From the cell containing the given text, extract its center point as [x, y] coordinate. 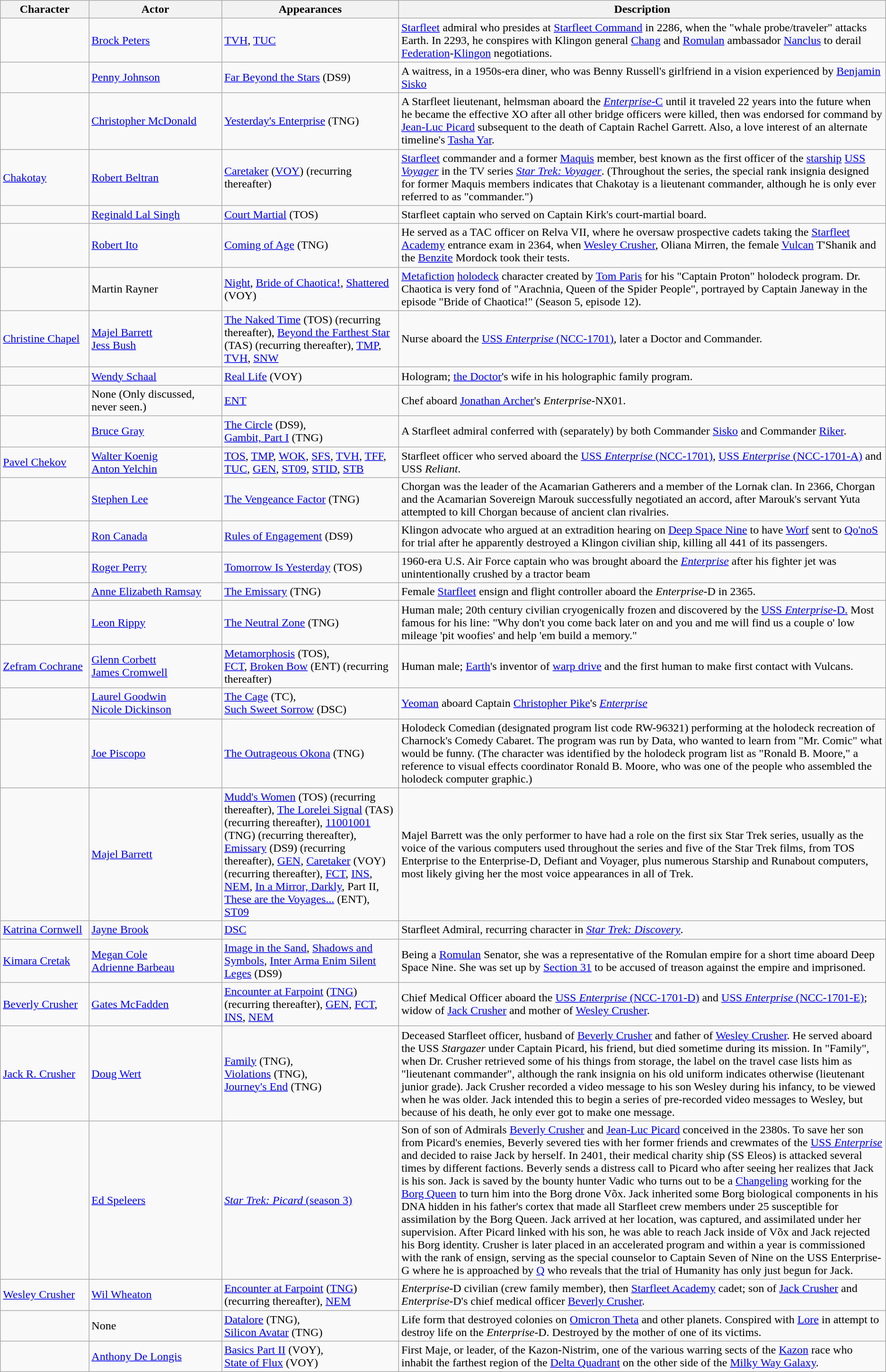
Reginald Lal Singh [155, 214]
Female Starfleet ensign and flight controller aboard the Enterprise-D in 2365. [642, 592]
Anne Elizabeth Ramsay [155, 592]
Hologram; the Doctor's wife in his holographic family program. [642, 376]
Gates McFadden [155, 1004]
Robert Beltran [155, 177]
Bruce Gray [155, 431]
Night, Bride of Chaotica!, Shattered (VOY) [310, 289]
Character [44, 9]
Glenn CorbettJames Cromwell [155, 666]
Rules of Engagement (DS9) [310, 537]
Actor [155, 9]
Wesley Crusher [44, 1294]
Kimara Cretak [44, 961]
The Emissary (TNG) [310, 592]
A waitress, in a 1950s-era diner, who was Benny Russell's girlfriend in a vision experienced by Benjamin Sisko [642, 78]
Penny Johnson [155, 78]
Katrina Cornwell [44, 930]
Yesterday's Enterprise (TNG) [310, 121]
Starfleet captain who served on Captain Kirk's court-martial board. [642, 214]
Laurel GoodwinNicole Dickinson [155, 704]
The Cage (TC), Such Sweet Sorrow (DSC) [310, 704]
Christine Chapel [44, 339]
Robert Ito [155, 245]
Roger Perry [155, 567]
TOS, TMP, WOK, SFS, TVH, TFF, TUC, GEN, ST09, STID, STB [310, 462]
A Starfleet admiral conferred with (separately) by both Commander Sisko and Commander Riker. [642, 431]
Tomorrow Is Yesterday (TOS) [310, 567]
Caretaker (VOY) (recurring thereafter) [310, 177]
The Vengeance Factor (TNG) [310, 499]
Basics Part II (VOY),State of Flux (VOY) [310, 1357]
Martin Rayner [155, 289]
Star Trek: Picard (season 3) [310, 1200]
Image in the Sand, Shadows and Symbols, Inter Arma Enim Silent Leges (DS9) [310, 961]
Brock Peters [155, 40]
Beverly Crusher [44, 1004]
Ron Canada [155, 537]
The Circle (DS9),Gambit, Part I (TNG) [310, 431]
Pavel Chekov [44, 462]
Christopher McDonald [155, 121]
The Neutral Zone (TNG) [310, 623]
1960-era U.S. Air Force captain who was brought aboard the Enterprise after his fighter jet was unintentionally crushed by a tractor beam [642, 567]
Court Martial (TOS) [310, 214]
Starfleet officer who served aboard the USS Enterprise (NCC-1701), USS Enterprise (NCC-1701-A) and USS Reliant. [642, 462]
Datalore (TNG),Silicon Avatar (TNG) [310, 1326]
Majel Barrett [155, 854]
Real Life (VOY) [310, 376]
DSC [310, 930]
Chakotay [44, 177]
Wil Wheaton [155, 1294]
Yeoman aboard Captain Christopher Pike's Enterprise [642, 704]
Ed Speleers [155, 1200]
Leon Rippy [155, 623]
Encounter at Farpoint (TNG) (recurring thereafter), GEN, FCT, INS, NEM [310, 1004]
Jack R. Crusher [44, 1073]
The Naked Time (TOS) (recurring thereafter), Beyond the Farthest Star (TAS) (recurring thereafter), TMP, TVH, SNW [310, 339]
Chef aboard Jonathan Archer's Enterprise-NX01. [642, 401]
Nurse aboard the USS Enterprise (NCC-1701), later a Doctor and Commander. [642, 339]
Chief Medical Officer aboard the USS Enterprise (NCC-1701-D) and USS Enterprise (NCC-1701-E); widow of Jack Crusher and mother of Wesley Crusher. [642, 1004]
Encounter at Farpoint (TNG) (recurring thereafter), NEM [310, 1294]
Description [642, 9]
None (Only discussed, never seen.) [155, 401]
The Outrageous Okona (TNG) [310, 753]
TVH, TUC [310, 40]
Far Beyond the Stars (DS9) [310, 78]
Stephen Lee [155, 499]
Doug Wert [155, 1073]
Metamorphosis (TOS),FCT, Broken Bow (ENT) (recurring thereafter) [310, 666]
Family (TNG), Violations (TNG),Journey's End (TNG) [310, 1073]
Anthony De Longis [155, 1357]
Starfleet Admiral, recurring character in Star Trek: Discovery. [642, 930]
Coming of Age (TNG) [310, 245]
Megan ColeAdrienne Barbeau [155, 961]
ENT [310, 401]
Walter KoenigAnton Yelchin [155, 462]
Appearances [310, 9]
Wendy Schaal [155, 376]
Joe Piscopo [155, 753]
Zefram Cochrane [44, 666]
None [155, 1326]
Human male; Earth's inventor of warp drive and the first human to make first contact with Vulcans. [642, 666]
Jayne Brook [155, 930]
Majel BarrettJess Bush [155, 339]
